Determine the [X, Y] coordinate at the center of the cell enclosing the given text.  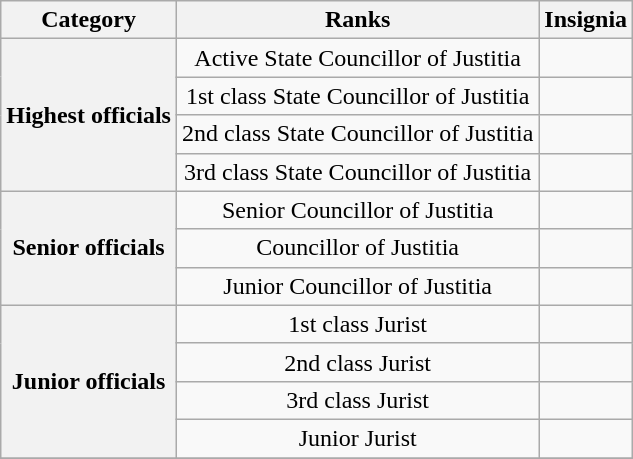
Senior officials [89, 248]
Active State Councillor of Justitia [357, 58]
2nd class State Councillor of Justitia [357, 134]
Ranks [357, 20]
Councillor of Justitia [357, 248]
3rd class State Councillor of Justitia [357, 172]
Insignia [586, 20]
1st class Jurist [357, 324]
Highest officials [89, 115]
3rd class Jurist [357, 400]
2nd class Jurist [357, 362]
Junior officials [89, 381]
Junior Councillor of Justitia [357, 286]
Junior Jurist [357, 438]
1st class State Councillor of Justitia [357, 96]
Senior Councillor of Justitia [357, 210]
Category [89, 20]
